Identify which cell holds the provided text, then report its (X, Y) central coordinate. 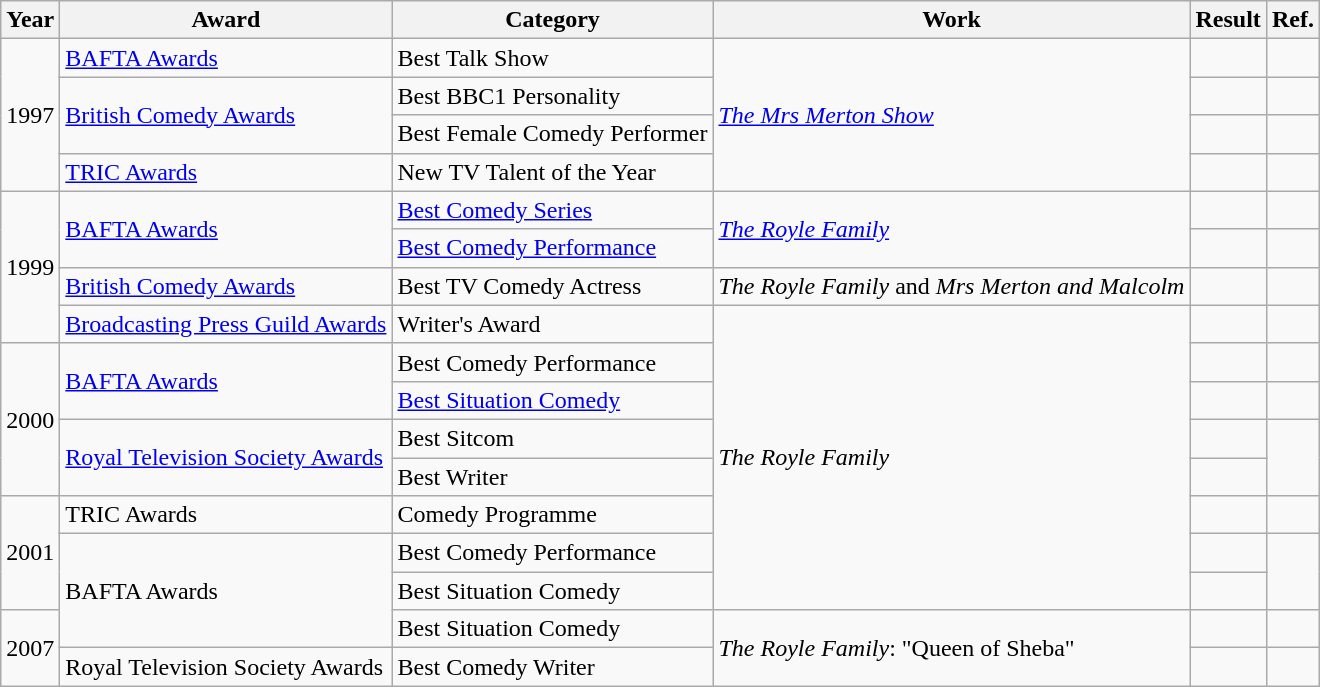
2007 (30, 648)
Best TV Comedy Actress (552, 286)
2001 (30, 553)
New TV Talent of the Year (552, 172)
Best Sitcom (552, 438)
Year (30, 20)
Comedy Programme (552, 515)
2000 (30, 419)
The Royle Family and Mrs Merton and Malcolm (952, 286)
Broadcasting Press Guild Awards (226, 324)
Best BBC1 Personality (552, 96)
The Royle Family: "Queen of Sheba" (952, 648)
Award (226, 20)
1997 (30, 115)
Writer's Award (552, 324)
Result (1228, 20)
Work (952, 20)
Best Talk Show (552, 58)
1999 (30, 267)
Ref. (1292, 20)
Best Female Comedy Performer (552, 134)
Best Comedy Series (552, 210)
Best Comedy Writer (552, 667)
Best Writer (552, 477)
The Mrs Merton Show (952, 115)
Category (552, 20)
